Find where the given text appears and provide that cell's center as (x, y) coordinate. 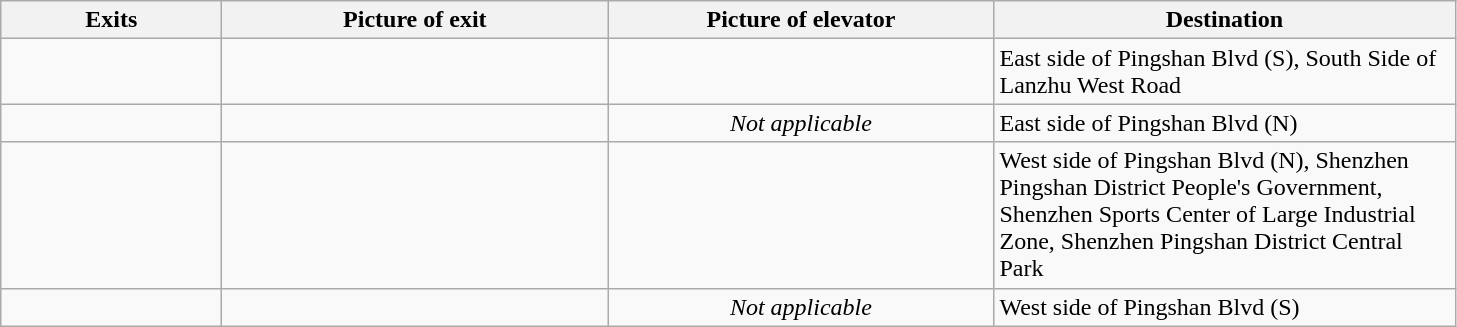
Picture of elevator (801, 20)
Exits (112, 20)
West side of Pingshan Blvd (S) (1224, 307)
Destination (1224, 20)
Picture of exit (415, 20)
East side of Pingshan Blvd (S), South Side of Lanzhu West Road (1224, 72)
East side of Pingshan Blvd (N) (1224, 123)
